From the cell containing the given text, extract its center point as (X, Y) coordinate. 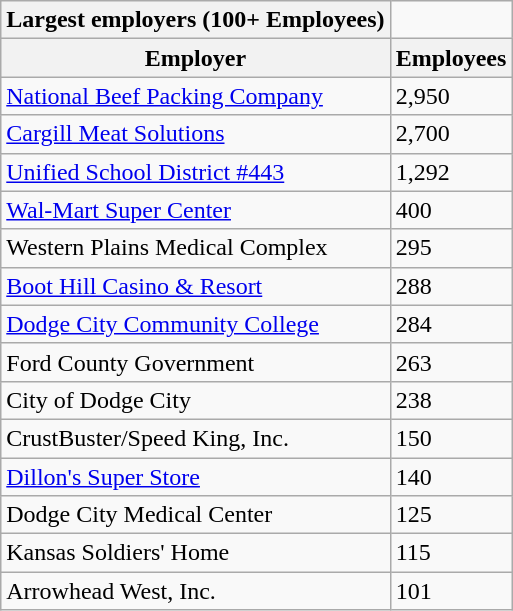
Wal-Mart Super Center (196, 210)
City of Dodge City (196, 400)
Employer (196, 58)
Dodge City Medical Center (196, 515)
Kansas Soldiers' Home (196, 553)
400 (451, 210)
Employees (451, 58)
Dodge City Community College (196, 324)
150 (451, 438)
238 (451, 400)
Western Plains Medical Complex (196, 248)
Boot Hill Casino & Resort (196, 286)
Dillon's Super Store (196, 477)
Arrowhead West, Inc. (196, 591)
2,700 (451, 134)
101 (451, 591)
Largest employers (100+ Employees) (196, 20)
1,292 (451, 172)
Unified School District #443 (196, 172)
2,950 (451, 96)
284 (451, 324)
Cargill Meat Solutions (196, 134)
288 (451, 286)
140 (451, 477)
National Beef Packing Company (196, 96)
Ford County Government (196, 362)
CrustBuster/Speed King, Inc. (196, 438)
115 (451, 553)
125 (451, 515)
263 (451, 362)
295 (451, 248)
